Return [X, Y] of the center of cell containing provided text 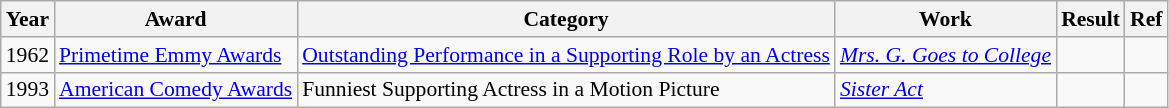
Mrs. G. Goes to College [946, 55]
Work [946, 19]
1993 [28, 90]
American Comedy Awards [176, 90]
Sister Act [946, 90]
Award [176, 19]
Result [1090, 19]
Category [566, 19]
Ref [1146, 19]
Year [28, 19]
Outstanding Performance in a Supporting Role by an Actress [566, 55]
1962 [28, 55]
Primetime Emmy Awards [176, 55]
Funniest Supporting Actress in a Motion Picture [566, 90]
